Output the (X, Y) coordinate of the center of the cell containing the given text.  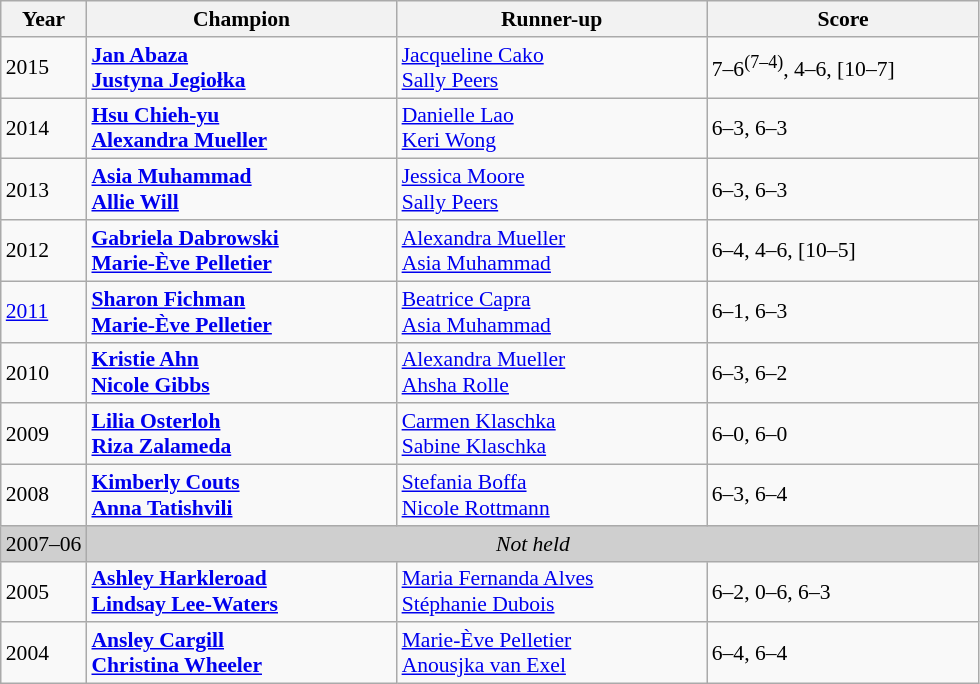
6–3, 6–2 (844, 372)
Carmen Klaschka Sabine Klaschka (552, 434)
2009 (44, 434)
Jessica Moore Sally Peers (552, 190)
Ashley Harkleroad Lindsay Lee-Waters (241, 592)
Kimberly Couts Anna Tatishvili (241, 496)
2015 (44, 68)
Year (44, 19)
7–6(7–4), 4–6, [10–7] (844, 68)
2013 (44, 190)
2005 (44, 592)
6–4, 6–4 (844, 654)
Jacqueline Cako Sally Peers (552, 68)
2011 (44, 312)
Alexandra Mueller Asia Muhammad (552, 250)
2008 (44, 496)
Marie-Ève Pelletier Anousjka van Exel (552, 654)
2010 (44, 372)
6–0, 6–0 (844, 434)
Asia Muhammad Allie Will (241, 190)
Score (844, 19)
6–1, 6–3 (844, 312)
Not held (532, 544)
Champion (241, 19)
2007–06 (44, 544)
6–2, 0–6, 6–3 (844, 592)
6–4, 4–6, [10–5] (844, 250)
Ansley Cargill Christina Wheeler (241, 654)
6–3, 6–4 (844, 496)
2012 (44, 250)
Hsu Chieh-yu Alexandra Mueller (241, 128)
Alexandra Mueller Ahsha Rolle (552, 372)
Stefania Boffa Nicole Rottmann (552, 496)
2004 (44, 654)
Maria Fernanda Alves Stéphanie Dubois (552, 592)
Kristie Ahn Nicole Gibbs (241, 372)
Gabriela Dabrowski Marie-Ève Pelletier (241, 250)
Sharon Fichman Marie-Ève Pelletier (241, 312)
Lilia Osterloh Riza Zalameda (241, 434)
Runner-up (552, 19)
2014 (44, 128)
Jan Abaza Justyna Jegiołka (241, 68)
Danielle Lao Keri Wong (552, 128)
Beatrice Capra Asia Muhammad (552, 312)
